From the cell containing the given text, extract its center point as [X, Y] coordinate. 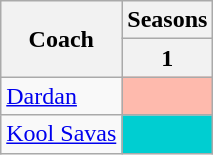
Seasons [168, 20]
Kool Savas [62, 134]
Coach [62, 39]
Dardan [62, 96]
1 [168, 58]
